For the text-containing cell, return its midpoint in (x, y) coordinate format. 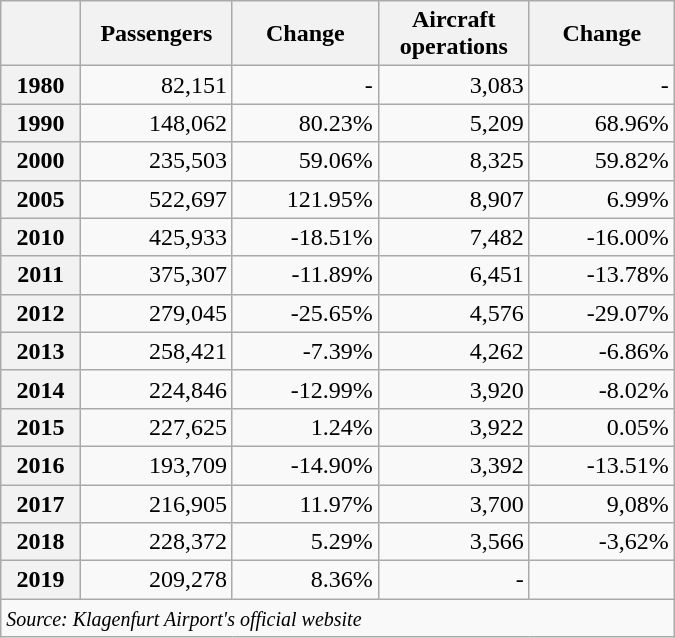
5,209 (454, 123)
258,421 (156, 351)
-13.78% (602, 275)
2015 (41, 427)
6,451 (454, 275)
227,625 (156, 427)
80.23% (305, 123)
224,846 (156, 389)
2010 (41, 237)
193,709 (156, 465)
3,700 (454, 503)
-18.51% (305, 237)
-14.90% (305, 465)
2011 (41, 275)
2019 (41, 580)
8.36% (305, 580)
425,933 (156, 237)
375,307 (156, 275)
2016 (41, 465)
2017 (41, 503)
3,083 (454, 85)
3,566 (454, 542)
209,278 (156, 580)
68.96% (602, 123)
5.29% (305, 542)
3,392 (454, 465)
2013 (41, 351)
4,576 (454, 313)
-11.89% (305, 275)
8,907 (454, 199)
148,062 (156, 123)
11.97% (305, 503)
2018 (41, 542)
-3,62% (602, 542)
0.05% (602, 427)
1980 (41, 85)
-8.02% (602, 389)
3,920 (454, 389)
59.82% (602, 161)
-25.65% (305, 313)
1.24% (305, 427)
2014 (41, 389)
216,905 (156, 503)
Source: Klagenfurt Airport's official website (338, 618)
2012 (41, 313)
522,697 (156, 199)
3,922 (454, 427)
4,262 (454, 351)
82,151 (156, 85)
1990 (41, 123)
235,503 (156, 161)
-12.99% (305, 389)
7,482 (454, 237)
-13.51% (602, 465)
-29.07% (602, 313)
8,325 (454, 161)
2000 (41, 161)
Aircraft operations (454, 34)
9,08% (602, 503)
121.95% (305, 199)
-16.00% (602, 237)
-6.86% (602, 351)
Passengers (156, 34)
279,045 (156, 313)
228,372 (156, 542)
2005 (41, 199)
-7.39% (305, 351)
6.99% (602, 199)
59.06% (305, 161)
